Scan for the cell matching the given text and deliver its (x, y) coordinate at center. 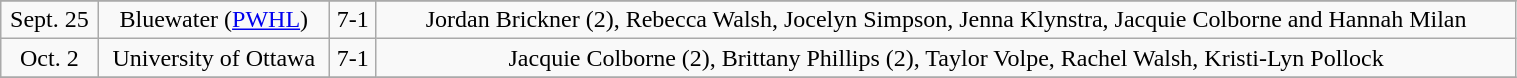
University of Ottawa (214, 58)
Jacquie Colborne (2), Brittany Phillips (2), Taylor Volpe, Rachel Walsh, Kristi-Lyn Pollock (946, 58)
Oct. 2 (50, 58)
Sept. 25 (50, 20)
Bluewater (PWHL) (214, 20)
Jordan Brickner (2), Rebecca Walsh, Jocelyn Simpson, Jenna Klynstra, Jacquie Colborne and Hannah Milan (946, 20)
